Return [x, y] of the center of cell containing provided text 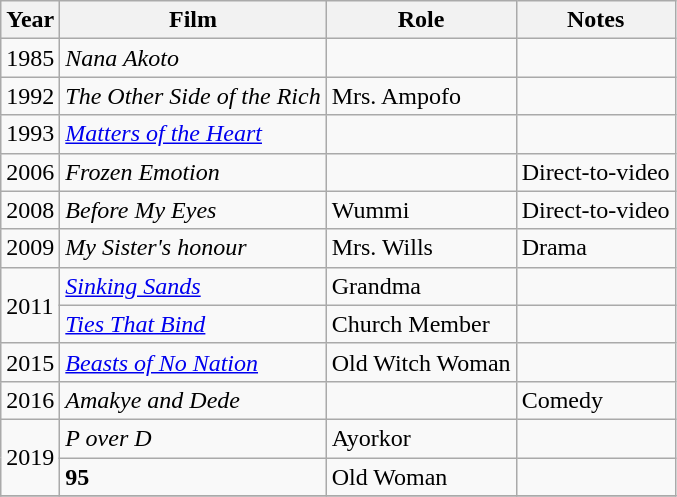
2016 [30, 400]
Church Member [421, 324]
Role [421, 20]
Notes [596, 20]
Matters of the Heart [193, 134]
Mrs. Wills [421, 248]
The Other Side of the Rich [193, 96]
Ayorkor [421, 438]
Before My Eyes [193, 210]
Sinking Sands [193, 286]
Old Woman [421, 477]
My Sister's honour [193, 248]
Drama [596, 248]
2015 [30, 362]
Film [193, 20]
Mrs. Ampofo [421, 96]
2006 [30, 172]
95 [193, 477]
P over D [193, 438]
2009 [30, 248]
Amakye and Dede [193, 400]
Wummi [421, 210]
Ties That Bind [193, 324]
Old Witch Woman [421, 362]
Frozen Emotion [193, 172]
Beasts of No Nation [193, 362]
Nana Akoto [193, 58]
Year [30, 20]
2019 [30, 457]
1992 [30, 96]
Comedy [596, 400]
1993 [30, 134]
2008 [30, 210]
Grandma [421, 286]
1985 [30, 58]
2011 [30, 305]
